Pinpoint the cell where the given text exists, returning its (X, Y) midpoint coordinate. 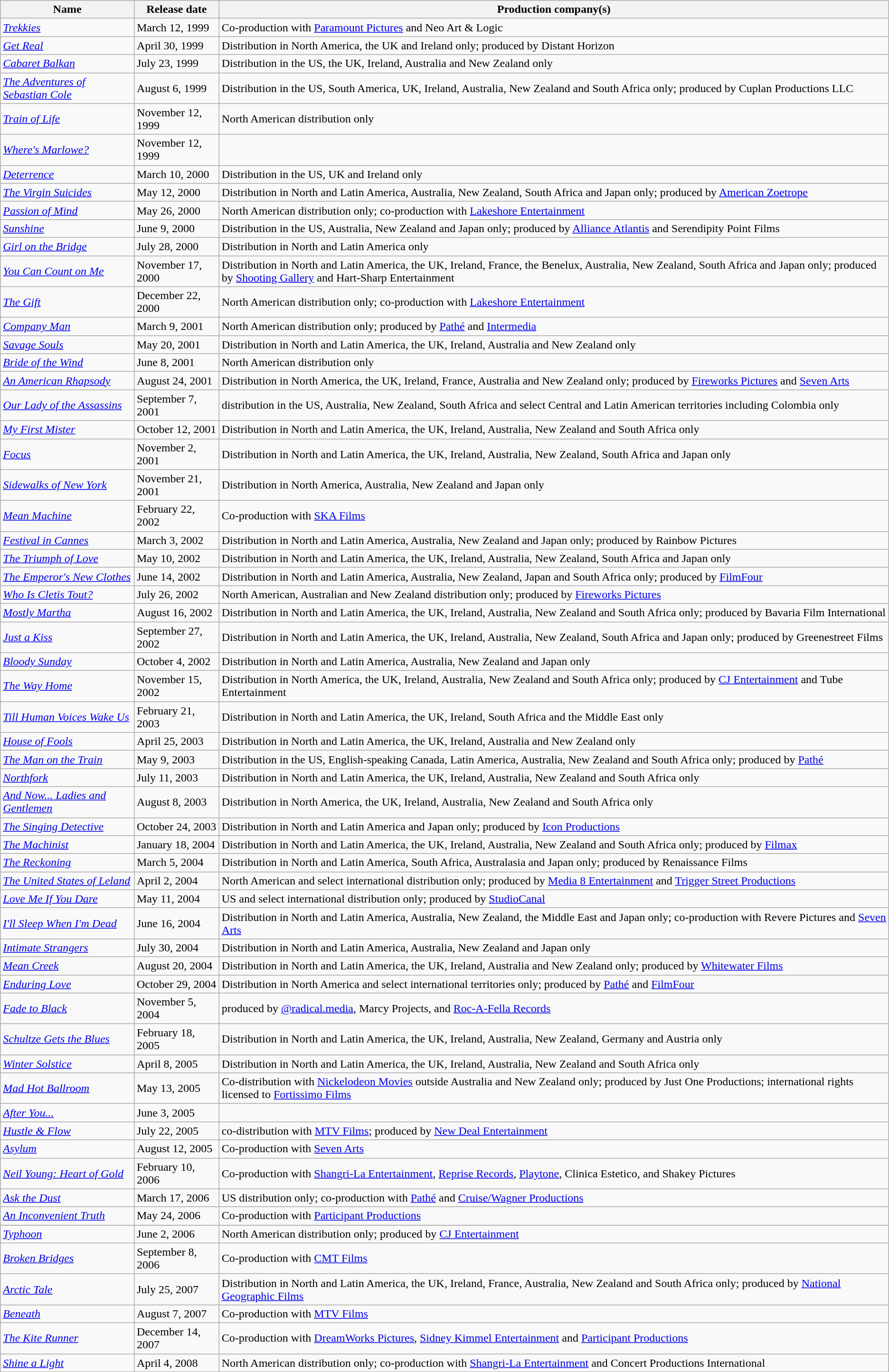
May 26, 2000 (177, 210)
Distribution in North and Latin America, the UK, Ireland, Australia, New Zealand, Germany and Austria only (554, 1040)
Distribution in North America and select international territories only; produced by Pathé and FilmFour (554, 984)
Distribution in the US, English-speaking Canada, Latin America, Australia, New Zealand and South Africa only; produced by Pathé (554, 760)
July 11, 2003 (177, 778)
August 12, 2005 (177, 1149)
Who Is Cletis Tout? (67, 594)
May 10, 2002 (177, 558)
Focus (67, 454)
Co-production with SKA Films (554, 516)
Cabaret Balkan (67, 64)
March 12, 1999 (177, 28)
November 21, 2001 (177, 485)
July 26, 2002 (177, 594)
Savage Souls (67, 345)
Distribution in North and Latin America, Australia, New Zealand and Japan only; produced by Rainbow Pictures (554, 540)
Distribution in North America, the UK, Ireland, France, Australia and New Zealand only; produced by Fireworks Pictures and Seven Arts (554, 381)
Ask the Dust (67, 1198)
Distribution in North and Latin America, Australia, New Zealand, the Middle East and Japan only; co-production with Revere Pictures and Seven Arts (554, 923)
Distribution in North America, Australia, New Zealand and Japan only (554, 485)
March 10, 2000 (177, 174)
Schultze Gets the Blues (67, 1040)
Distribution in North America, the UK, Ireland, Australia, New Zealand and South Africa only (554, 802)
Co-production with Paramount Pictures and Neo Art & Logic (554, 28)
February 21, 2003 (177, 717)
Distribution in North and Latin America, Australia, New Zealand, Japan and South Africa only; produced by FilmFour (554, 576)
April 4, 2008 (177, 1363)
August 6, 1999 (177, 88)
November 2, 2001 (177, 454)
Co-production with Seven Arts (554, 1149)
November 17, 2000 (177, 271)
May 13, 2005 (177, 1088)
Arctic Tale (67, 1289)
An American Rhapsody (67, 381)
August 7, 2007 (177, 1314)
The Machinist (67, 845)
Distribution in North and Latin America, South Africa, Australasia and Japan only; produced by Renaissance Films (554, 863)
Where's Marlowe? (67, 150)
Festival in Cannes (67, 540)
The Kite Runner (67, 1338)
September 7, 2001 (177, 405)
Beneath (67, 1314)
April 30, 1999 (177, 46)
September 8, 2006 (177, 1258)
December 14, 2007 (177, 1338)
Till Human Voices Wake Us (67, 717)
Release date (177, 9)
Co-production with CMT Films (554, 1258)
Enduring Love (67, 984)
The Man on the Train (67, 760)
December 22, 2000 (177, 302)
Distribution in North and Latin America, Australia, New Zealand, South Africa and Japan only; produced by American Zoetrope (554, 192)
March 9, 2001 (177, 327)
October 4, 2002 (177, 662)
Typhoon (67, 1234)
The Adventures of Sebastian Cole (67, 88)
July 22, 2005 (177, 1131)
June 16, 2004 (177, 923)
August 20, 2004 (177, 966)
May 24, 2006 (177, 1216)
The Way Home (67, 686)
Northfork (67, 778)
I'll Sleep When I'm Dead (67, 923)
May 11, 2004 (177, 899)
August 16, 2002 (177, 612)
February 18, 2005 (177, 1040)
Mostly Martha (67, 612)
Get Real (67, 46)
June 2, 2006 (177, 1234)
Distribution in the US, the UK, Ireland, Australia and New Zealand only (554, 64)
Distribution in the US, UK and Ireland only (554, 174)
Passion of Mind (67, 210)
October 29, 2004 (177, 984)
March 5, 2004 (177, 863)
US and select international distribution only; produced by StudioCanal (554, 899)
Co-production with Participant Productions (554, 1216)
April 8, 2005 (177, 1064)
November 15, 2002 (177, 686)
Co-production with DreamWorks Pictures, Sidney Kimmel Entertainment and Participant Productions (554, 1338)
Distribution in North and Latin America and Japan only; produced by Icon Productions (554, 827)
distribution in the US, Australia, New Zealand, South Africa and select Central and Latin American territories including Colombia only (554, 405)
September 27, 2002 (177, 637)
US distribution only; co-production with Pathé and Cruise/Wagner Productions (554, 1198)
May 12, 2000 (177, 192)
Production company(s) (554, 9)
Intimate Strangers (67, 948)
June 8, 2001 (177, 363)
Co-production with MTV Films (554, 1314)
North American, Australian and New Zealand distribution only; produced by Fireworks Pictures (554, 594)
Our Lady of the Assassins (67, 405)
Distribution in North and Latin America, the UK, Ireland, Australia, New Zealand and South Africa only; produced by Filmax (554, 845)
Distribution in North and Latin America only (554, 246)
February 22, 2002 (177, 516)
produced by @radical.media, Marcy Projects, and Roc-A-Fella Records (554, 1008)
Train of Life (67, 119)
Broken Bridges (67, 1258)
Just a Kiss (67, 637)
October 12, 2001 (177, 430)
Love Me If You Dare (67, 899)
House of Fools (67, 742)
Neil Young: Heart of Gold (67, 1174)
The Virgin Suicides (67, 192)
After You... (67, 1113)
July 23, 1999 (177, 64)
co-distribution with MTV Films; produced by New Deal Entertainment (554, 1131)
Sidewalks of New York (67, 485)
The Singing Detective (67, 827)
Deterrence (67, 174)
August 8, 2003 (177, 802)
March 3, 2002 (177, 540)
May 20, 2001 (177, 345)
Distribution in North America, the UK and Ireland only; produced by Distant Horizon (554, 46)
The Triumph of Love (67, 558)
My First Mister (67, 430)
Mean Machine (67, 516)
August 24, 2001 (177, 381)
November 5, 2004 (177, 1008)
Distribution in North and Latin America, the UK, Ireland, Australia, New Zealand, South Africa and Japan only; produced by Greenestreet Films (554, 637)
October 24, 2003 (177, 827)
January 18, 2004 (177, 845)
Distribution in the US, Australia, New Zealand and Japan only; produced by Alliance Atlantis and Serendipity Point Films (554, 228)
February 10, 2006 (177, 1174)
May 9, 2003 (177, 760)
Distribution in North and Latin America, the UK, Ireland, Australia, New Zealand and South Africa only; produced by Bavaria Film International (554, 612)
Company Man (67, 327)
The United States of Leland (67, 881)
North American distribution only; co-production with Shangri-La Entertainment and Concert Productions International (554, 1363)
July 28, 2000 (177, 246)
Distribution in North America, the UK, Ireland, Australia, New Zealand and South Africa only; produced by CJ Entertainment and Tube Entertainment (554, 686)
North American and select international distribution only; produced by Media 8 Entertainment and Trigger Street Productions (554, 881)
Distribution in the US, South America, UK, Ireland, Australia, New Zealand and South Africa only; produced by Cuplan Productions LLC (554, 88)
North American distribution only; produced by Pathé and Intermedia (554, 327)
April 2, 2004 (177, 881)
And Now... Ladies and Gentlemen (67, 802)
Hustle & Flow (67, 1131)
June 9, 2000 (177, 228)
Mean Creek (67, 966)
Co-production with Shangri-La Entertainment, Reprise Records, Playtone, Clinica Estetico, and Shakey Pictures (554, 1174)
Mad Hot Ballroom (67, 1088)
June 14, 2002 (177, 576)
April 25, 2003 (177, 742)
Bride of the Wind (67, 363)
Name (67, 9)
Trekkies (67, 28)
Shine a Light (67, 1363)
Distribution in North and Latin America, the UK, Ireland, France, Australia, New Zealand and South Africa only; produced by National Geographic Films (554, 1289)
The Reckoning (67, 863)
Asylum (67, 1149)
June 3, 2005 (177, 1113)
The Gift (67, 302)
March 17, 2006 (177, 1198)
Winter Solstice (67, 1064)
North American distribution only; produced by CJ Entertainment (554, 1234)
July 30, 2004 (177, 948)
Fade to Black (67, 1008)
Distribution in North and Latin America, the UK, Ireland, South Africa and the Middle East only (554, 717)
Girl on the Bridge (67, 246)
July 25, 2007 (177, 1289)
The Emperor's New Clothes (67, 576)
You Can Count on Me (67, 271)
Distribution in North and Latin America, the UK, Ireland, Australia and New Zealand only; produced by Whitewater Films (554, 966)
Sunshine (67, 228)
Bloody Sunday (67, 662)
An Inconvenient Truth (67, 1216)
